Return the (x, y) coordinate for the center point of the cell that contains the specified text.  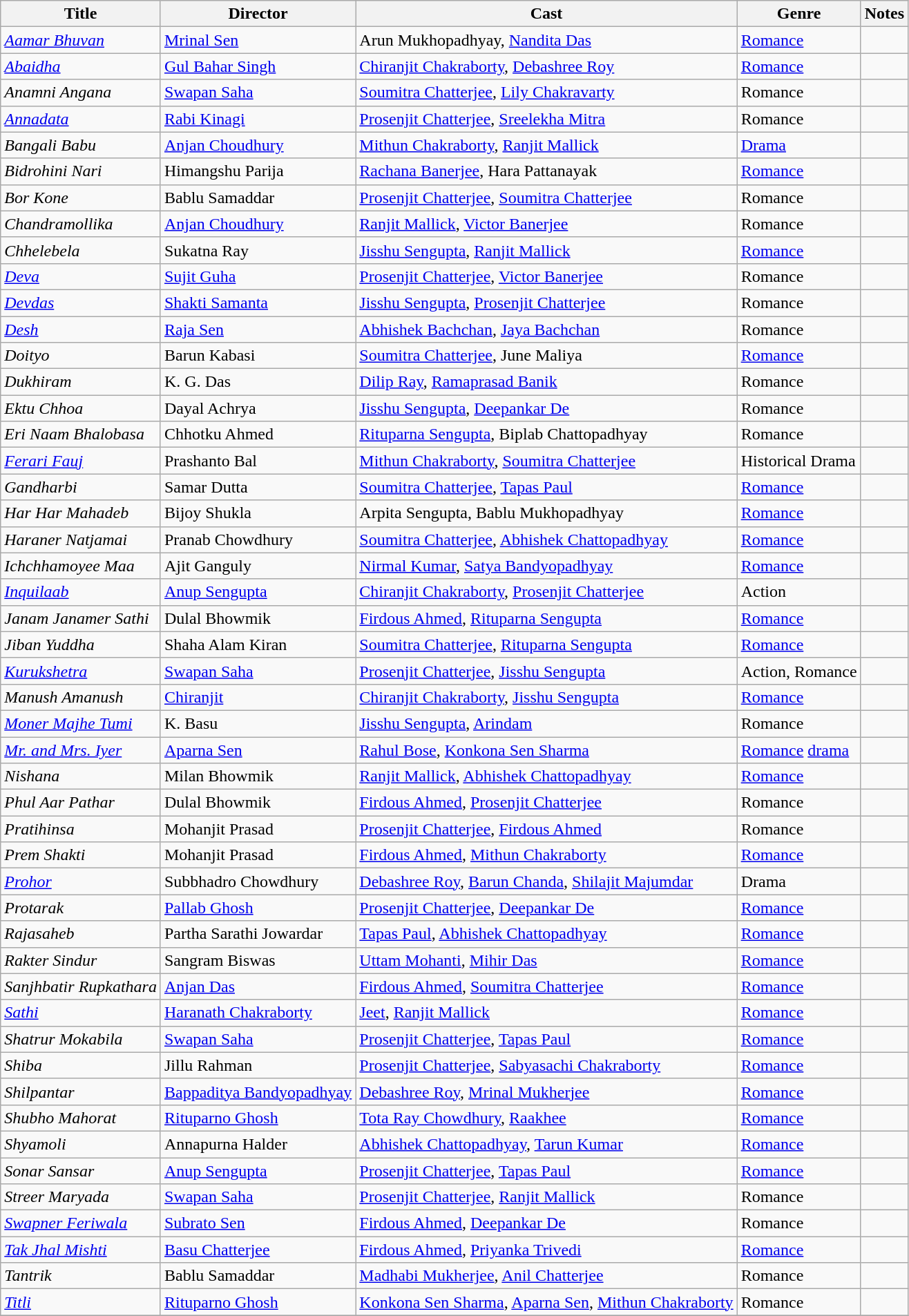
Action, Romance (798, 671)
Director (258, 14)
Gandharbi (81, 487)
Firdous Ahmed, Deepankar De (546, 1223)
Prosenjit Chatterjee, Victor Banerjee (546, 276)
Abhishek Chattopadhyay, Tarun Kumar (546, 1144)
Pranab Chowdhury (258, 540)
Desh (81, 330)
Rahul Bose, Konkona Sen Sharma (546, 750)
Cast (546, 14)
Tota Ray Chowdhury, Raakhee (546, 1118)
Himangshu Parija (258, 171)
Bijoy Shukla (258, 513)
Partha Sarathi Jowardar (258, 934)
Titli (81, 1302)
Action (798, 592)
Ajit Ganguly (258, 566)
Dilip Ray, Ramaprasad Banik (546, 382)
Bor Kone (81, 198)
Jiban Yuddha (81, 645)
K. Basu (258, 723)
Notes (884, 14)
Anjan Das (258, 986)
Soumitra Chatterjee, Tapas Paul (546, 487)
Moner Majhe Tumi (81, 723)
Nishana (81, 776)
Shaha Alam Kiran (258, 645)
Soumitra Chatterjee, Abhishek Chattopadhyay (546, 540)
Shilpantar (81, 1091)
Inquilaab (81, 592)
Historical Drama (798, 461)
Prosenjit Chatterjee, Firdous Ahmed (546, 829)
Samar Dutta (258, 487)
Jisshu Sengupta, Prosenjit Chatterjee (546, 303)
Haranath Chakraborty (258, 1013)
Dukhiram (81, 382)
Prashanto Bal (258, 461)
Firdous Ahmed, Prosenjit Chatterjee (546, 803)
Bidrohini Nari (81, 171)
Shatrur Mokabila (81, 1039)
Bangali Babu (81, 145)
Title (81, 14)
Chiranjit Chakraborty, Prosenjit Chatterjee (546, 592)
Sathi (81, 1013)
K. G. Das (258, 382)
Anamni Angana (81, 93)
Protarak (81, 908)
Bappaditya Bandyopadhyay (258, 1091)
Pratihinsa (81, 829)
Dayal Achrya (258, 408)
Arun Mukhopadhyay, Nandita Das (546, 40)
Subrato Sen (258, 1223)
Madhabi Mukherjee, Anil Chatterjee (546, 1276)
Raja Sen (258, 330)
Sangram Biswas (258, 960)
Soumitra Chatterjee, June Maliya (546, 356)
Basu Chatterjee (258, 1250)
Subbhadro Chowdhury (258, 881)
Rakter Sindur (81, 960)
Shiba (81, 1065)
Doityo (81, 356)
Tantrik (81, 1276)
Ranjit Mallick, Victor Banerjee (546, 224)
Tak Jhal Mishti (81, 1250)
Ferari Fauj (81, 461)
Nirmal Kumar, Satya Bandyopadhyay (546, 566)
Prosenjit Chatterjee, Sreelekha Mitra (546, 119)
Annadata (81, 119)
Kurukshetra (81, 671)
Prosenjit Chatterjee, Deepankar De (546, 908)
Pallab Ghosh (258, 908)
Debashree Roy, Barun Chanda, Shilajit Majumdar (546, 881)
Manush Amanush (81, 697)
Janam Janamer Sathi (81, 618)
Rabi Kinagi (258, 119)
Sukatna Ray (258, 250)
Shyamoli (81, 1144)
Jisshu Sengupta, Deepankar De (546, 408)
Ektu Chhoa (81, 408)
Prem Shakti (81, 855)
Debashree Roy, Mrinal Mukherjee (546, 1091)
Chiranjit Chakraborty, Jisshu Sengupta (546, 697)
Aparna Sen (258, 750)
Shakti Samanta (258, 303)
Arpita Sengupta, Bablu Mukhopadhyay (546, 513)
Annapurna Halder (258, 1144)
Uttam Mohanti, Mihir Das (546, 960)
Abhishek Bachchan, Jaya Bachchan (546, 330)
Prohor (81, 881)
Streer Maryada (81, 1197)
Tapas Paul, Abhishek Chattopadhyay (546, 934)
Chandramollika (81, 224)
Devdas (81, 303)
Mr. and Mrs. Iyer (81, 750)
Barun Kabasi (258, 356)
Jeet, Ranjit Mallick (546, 1013)
Mithun Chakraborty, Ranjit Mallick (546, 145)
Rachana Banerjee, Hara Pattanayak (546, 171)
Chiranjit Chakraborty, Debashree Roy (546, 66)
Sonar Sansar (81, 1171)
Prosenjit Chatterjee, Ranjit Mallick (546, 1197)
Prosenjit Chatterjee, Sabyasachi Chakraborty (546, 1065)
Ranjit Mallick, Abhishek Chattopadhyay (546, 776)
Chhotku Ahmed (258, 435)
Abaidha (81, 66)
Firdous Ahmed, Soumitra Chatterjee (546, 986)
Deva (81, 276)
Rajasaheb (81, 934)
Mrinal Sen (258, 40)
Chhelebela (81, 250)
Firdous Ahmed, Mithun Chakraborty (546, 855)
Firdous Ahmed, Rituparna Sengupta (546, 618)
Eri Naam Bhalobasa (81, 435)
Firdous Ahmed, Priyanka Trivedi (546, 1250)
Milan Bhowmik (258, 776)
Haraner Natjamai (81, 540)
Aamar Bhuvan (81, 40)
Jisshu Sengupta, Ranjit Mallick (546, 250)
Prosenjit Chatterjee, Soumitra Chatterjee (546, 198)
Swapner Feriwala (81, 1223)
Konkona Sen Sharma, Aparna Sen, Mithun Chakraborty (546, 1302)
Sujit Guha (258, 276)
Mithun Chakraborty, Soumitra Chatterjee (546, 461)
Ichchhamoyee Maa (81, 566)
Jillu Rahman (258, 1065)
Gul Bahar Singh (258, 66)
Har Har Mahadeb (81, 513)
Phul Aar Pathar (81, 803)
Romance drama (798, 750)
Rituparna Sengupta, Biplab Chattopadhyay (546, 435)
Prosenjit Chatterjee, Jisshu Sengupta (546, 671)
Chiranjit (258, 697)
Sanjhbatir Rupkathara (81, 986)
Soumitra Chatterjee, Rituparna Sengupta (546, 645)
Shubho Mahorat (81, 1118)
Genre (798, 14)
Soumitra Chatterjee, Lily Chakravarty (546, 93)
Jisshu Sengupta, Arindam (546, 723)
